Find where the given text appears and provide that cell's center as [x, y] coordinate. 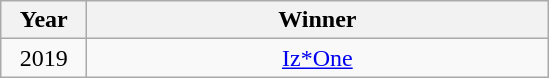
Year [44, 20]
2019 [44, 58]
Winner [318, 20]
Iz*One [318, 58]
